Scan for the cell matching the given text and deliver its (x, y) coordinate at center. 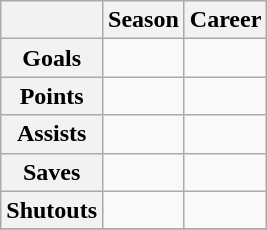
Points (52, 96)
Assists (52, 134)
Goals (52, 58)
Season (144, 20)
Career (226, 20)
Shutouts (52, 210)
Saves (52, 172)
